Pinpoint the cell where the given text exists, returning its (x, y) midpoint coordinate. 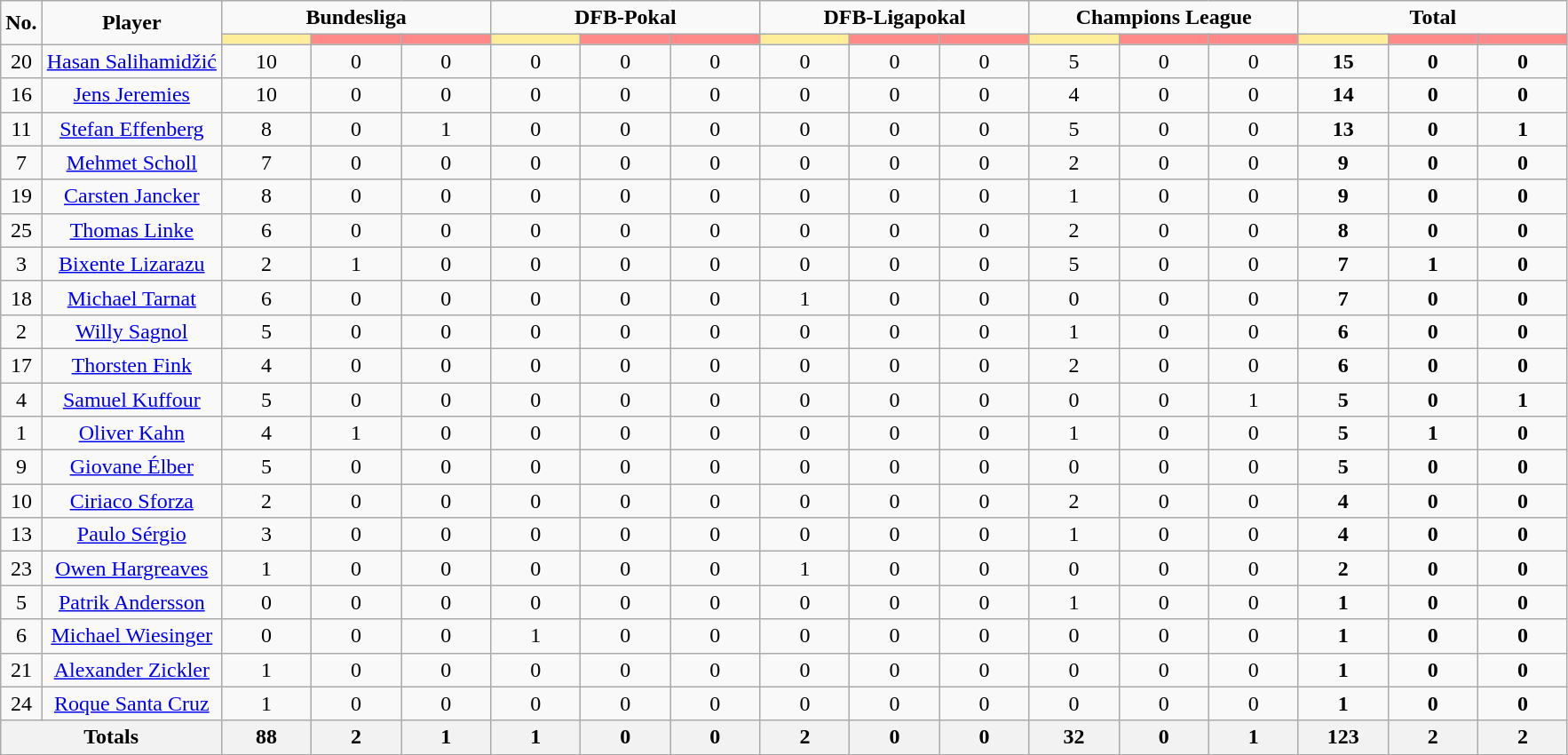
19 (21, 196)
Michael Wiesinger (131, 636)
Michael Tarnat (131, 298)
Willy Sagnol (131, 331)
Total (1433, 18)
Bundesliga (355, 18)
17 (21, 365)
Owen Hargreaves (131, 568)
Thorsten Fink (131, 365)
Patrik Andersson (131, 602)
Totals (112, 737)
Player (131, 23)
Champions League (1163, 18)
Mehmet Scholl (131, 163)
Alexander Zickler (131, 670)
Roque Santa Cruz (131, 703)
20 (21, 61)
Paulo Sérgio (131, 535)
18 (21, 298)
No. (21, 23)
Carsten Jancker (131, 196)
Giovane Élber (131, 467)
Ciriaco Sforza (131, 501)
25 (21, 230)
DFB-Ligapokal (895, 18)
Hasan Salihamidžić (131, 61)
123 (1342, 737)
21 (21, 670)
15 (1342, 61)
Oliver Kahn (131, 433)
DFB-Pokal (625, 18)
Bixente Lizarazu (131, 264)
Thomas Linke (131, 230)
11 (21, 129)
Samuel Kuffour (131, 399)
24 (21, 703)
23 (21, 568)
14 (1342, 95)
32 (1074, 737)
Stefan Effenberg (131, 129)
Jens Jeremies (131, 95)
16 (21, 95)
88 (266, 737)
